Detect which cell encompasses the target text, then output its [X, Y] center coordinate. 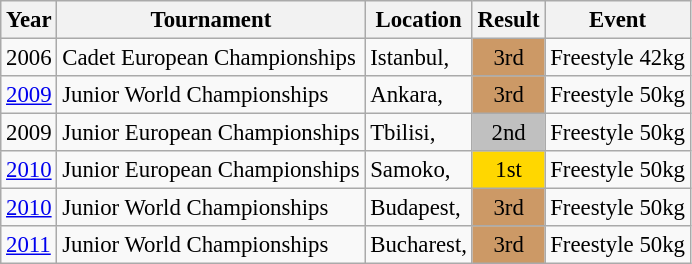
Tournament [211, 20]
Ankara, [418, 95]
Result [508, 20]
2006 [29, 58]
Samoko, [418, 170]
Bucharest, [418, 245]
1st [508, 170]
Year [29, 20]
Location [418, 20]
Cadet European Championships [211, 58]
Freestyle 42kg [618, 58]
Event [618, 20]
Tbilisi, [418, 133]
2nd [508, 133]
2011 [29, 245]
Istanbul, [418, 58]
Budapest, [418, 208]
